Output the (X, Y) coordinate of the center of the cell containing the given text.  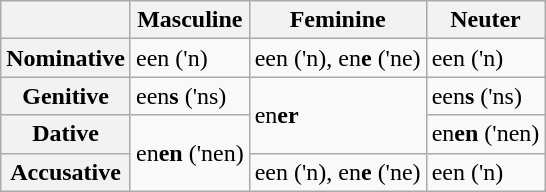
Dative (66, 134)
Genitive (66, 96)
Masculine (190, 20)
Accusative (66, 172)
ener (338, 115)
Neuter (486, 20)
Nominative (66, 58)
Feminine (338, 20)
